Determine the [X, Y] coordinate at the center of the cell enclosing the given text.  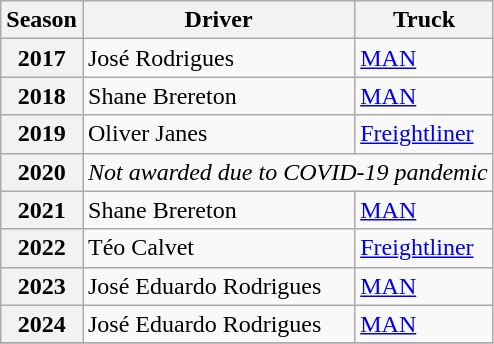
Driver [218, 20]
2021 [42, 210]
2018 [42, 96]
Truck [424, 20]
2019 [42, 134]
2024 [42, 324]
2020 [42, 172]
Oliver Janes [218, 134]
Not awarded due to COVID-19 pandemic [288, 172]
José Rodrigues [218, 58]
Season [42, 20]
2022 [42, 248]
Téo Calvet [218, 248]
2017 [42, 58]
2023 [42, 286]
